Pinpoint the cell where the given text exists, returning its [X, Y] midpoint coordinate. 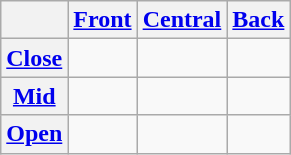
Central [182, 20]
Open [34, 134]
Close [34, 58]
Front [102, 20]
Back [258, 20]
Mid [34, 96]
